Find where the given text appears and provide that cell's center as [X, Y] coordinate. 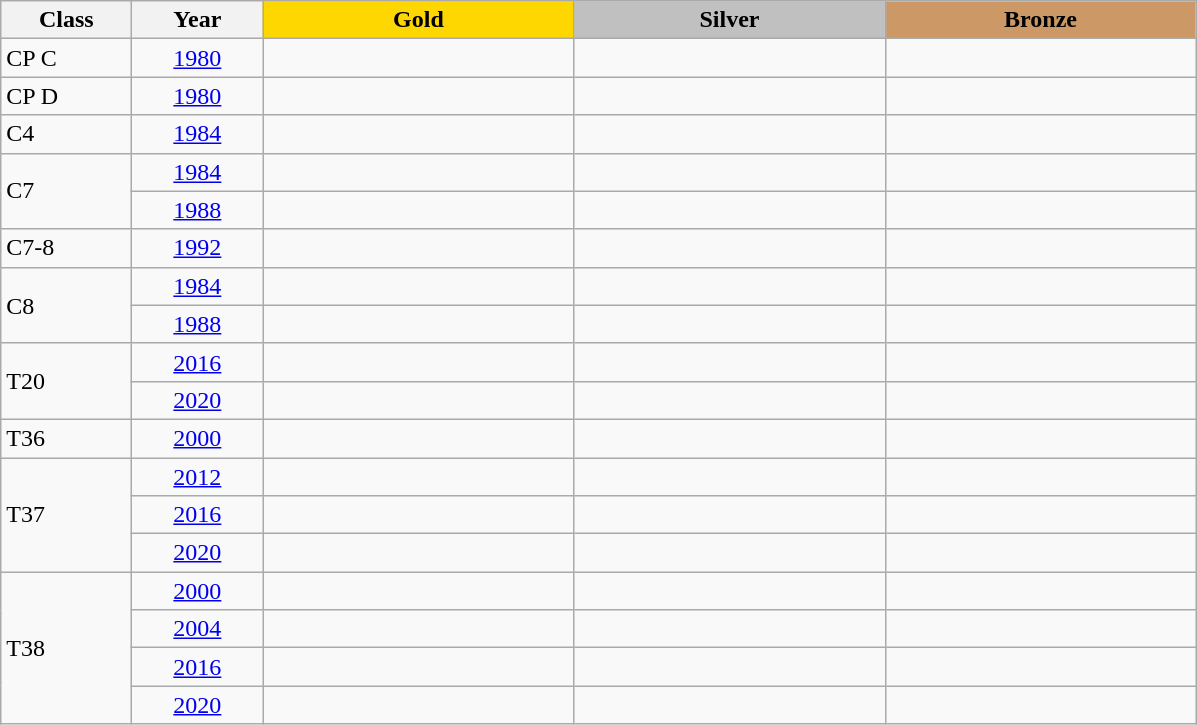
C8 [66, 305]
T37 [66, 515]
Silver [730, 20]
CP C [66, 58]
Bronze [1040, 20]
C7 [66, 191]
C7-8 [66, 248]
Gold [418, 20]
Class [66, 20]
2004 [198, 629]
CP D [66, 96]
C4 [66, 134]
T36 [66, 438]
T38 [66, 648]
T20 [66, 381]
Year [198, 20]
2012 [198, 477]
1992 [198, 248]
